Determine the [X, Y] coordinate at the center of the cell enclosing the given text.  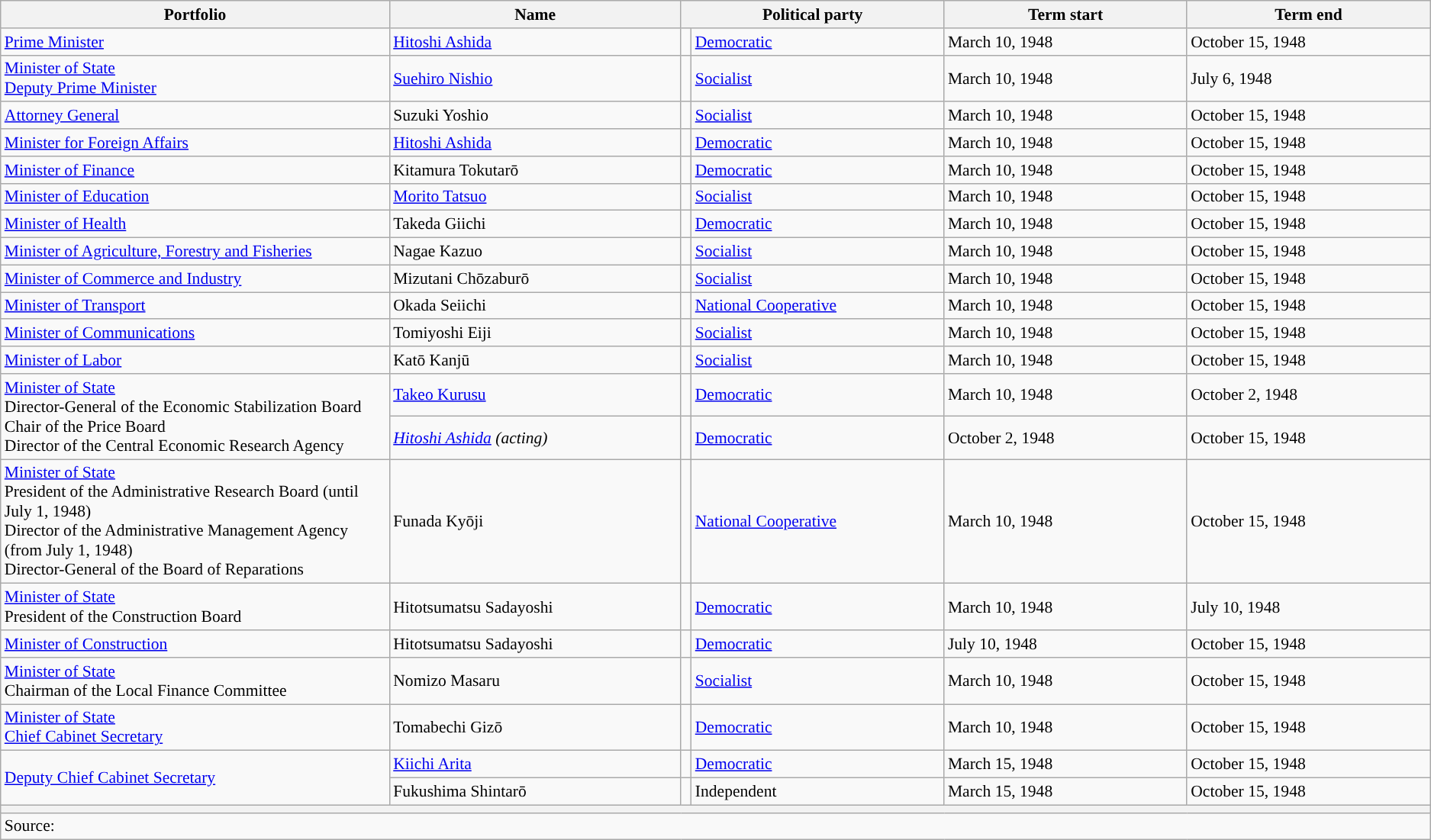
Nagae Kazuo [535, 252]
Name [535, 14]
Tomabechi Gizō [535, 728]
Minister of StateDirector-General of the Economic Stabilization BoardChair of the Price BoardDirector of the Central Economic Research Agency [195, 417]
Kiichi Arita [535, 764]
Portfolio [195, 14]
Minister of Transport [195, 306]
Hitoshi Ashida (acting) [535, 438]
Kitamura Tokutarō [535, 170]
Okada Seiichi [535, 306]
Suehiro Nishio [535, 78]
Suzuki Yoshio [535, 116]
Katō Kanjū [535, 360]
Minister of Labor [195, 360]
Minister of StatePresident of the Construction Board [195, 607]
July 6, 1948 [1308, 78]
Attorney General [195, 116]
Fukushima Shintarō [535, 792]
Takeo Kurusu [535, 395]
Source: [716, 826]
Minister of Construction [195, 644]
Tomiyoshi Eiji [535, 333]
Mizutani Chōzaburō [535, 278]
Minister of Health [195, 224]
Political party [812, 14]
Minister of Education [195, 197]
Minister for Foreign Affairs [195, 143]
Minister of StateChairman of the Local Finance Committee [195, 681]
Minister of StateChief Cabinet Secretary [195, 728]
Prime Minister [195, 42]
Minister of Communications [195, 333]
Minister of Commerce and Industry [195, 278]
Takeda Giichi [535, 224]
Independent [818, 792]
Morito Tatsuo [535, 197]
Nomizo Masaru [535, 681]
Minister of Agriculture, Forestry and Fisheries [195, 252]
Term end [1308, 14]
Minister of Finance [195, 170]
Deputy Chief Cabinet Secretary [195, 778]
Funada Kyōji [535, 522]
Minister of StateDeputy Prime Minister [195, 78]
Term start [1065, 14]
